Provide the [X, Y] coordinate of the cell's center where the given text is located.  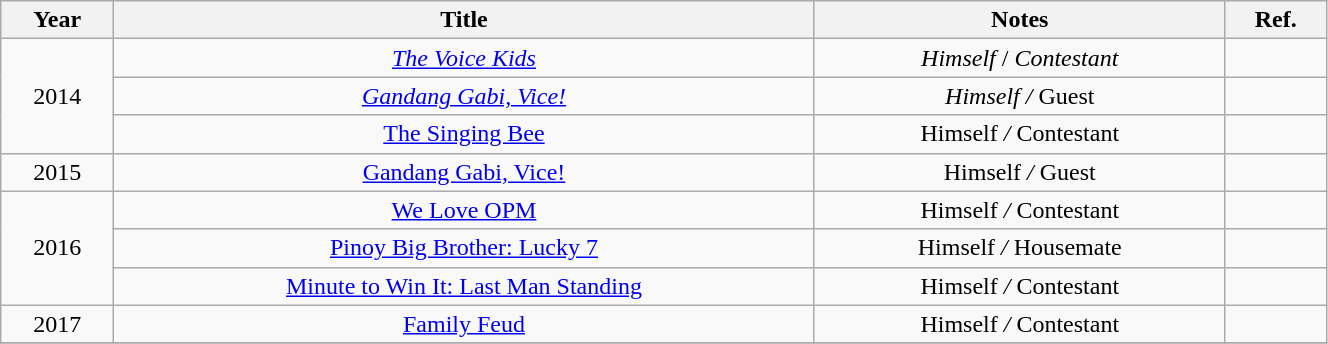
2016 [58, 248]
Title [464, 20]
Year [58, 20]
Minute to Win It: Last Man Standing [464, 286]
The Voice Kids [464, 58]
2015 [58, 172]
The Singing Bee [464, 134]
2014 [58, 96]
Ref. [1276, 20]
Himself / Housemate [1020, 248]
2017 [58, 324]
Notes [1020, 20]
Pinoy Big Brother: Lucky 7 [464, 248]
We Love OPM [464, 210]
Family Feud [464, 324]
